Output the [x, y] coordinate of the center of the cell containing the given text.  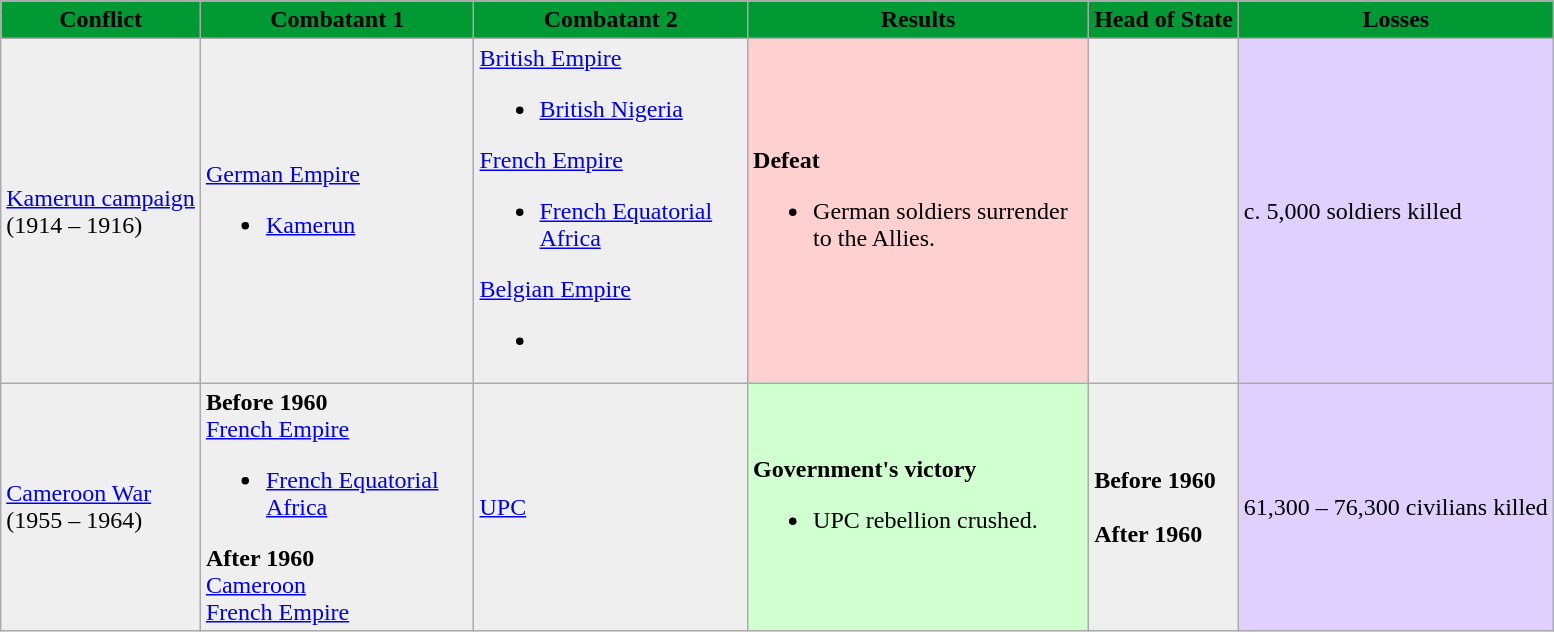
c. 5,000 soldiers killed [1396, 211]
Losses [1396, 20]
61,300 – 76,300 civilians killed [1396, 507]
Combatant 1 [337, 20]
Before 1960 French Empire French Equatorial AfricaAfter 1960 Cameroon French Empire [337, 507]
Combatant 2 [611, 20]
DefeatGerman soldiers surrender to the Allies. [918, 211]
Before 1960After 1960 [1164, 507]
Cameroon War(1955 – 1964) [101, 507]
UPC [611, 507]
British Empire British Nigeria French Empire French Equatorial Africa Belgian Empire [611, 211]
Kamerun campaign(1914 – 1916) [101, 211]
Results [918, 20]
Conflict [101, 20]
German Empire Kamerun [337, 211]
Head of State [1164, 20]
Government's victoryUPC rebellion crushed. [918, 507]
